Search for the cell housing the specified text and yield its (x, y) center coordinate. 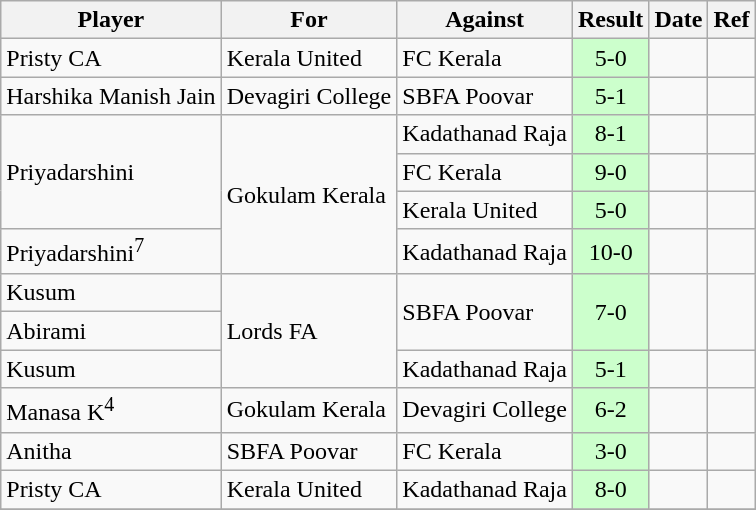
Harshika Manish Jain (111, 96)
Abirami (111, 331)
Manasa K4 (111, 410)
10-0 (610, 252)
3-0 (610, 451)
Result (610, 20)
7-0 (610, 312)
8-0 (610, 489)
Anitha (111, 451)
Player (111, 20)
Date (678, 20)
Priyadarshini7 (111, 252)
6-2 (610, 410)
Ref (732, 20)
9-0 (610, 172)
For (309, 20)
Lords FA (309, 331)
8-1 (610, 134)
Priyadarshini (111, 172)
Against (485, 20)
